Detect which cell encompasses the target text, then output its [x, y] center coordinate. 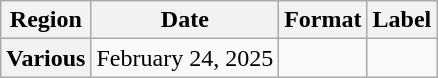
Region [46, 20]
February 24, 2025 [185, 58]
Format [323, 20]
Various [46, 58]
Label [402, 20]
Date [185, 20]
